Provide the (x, y) coordinate of the cell's center where the given text is located.  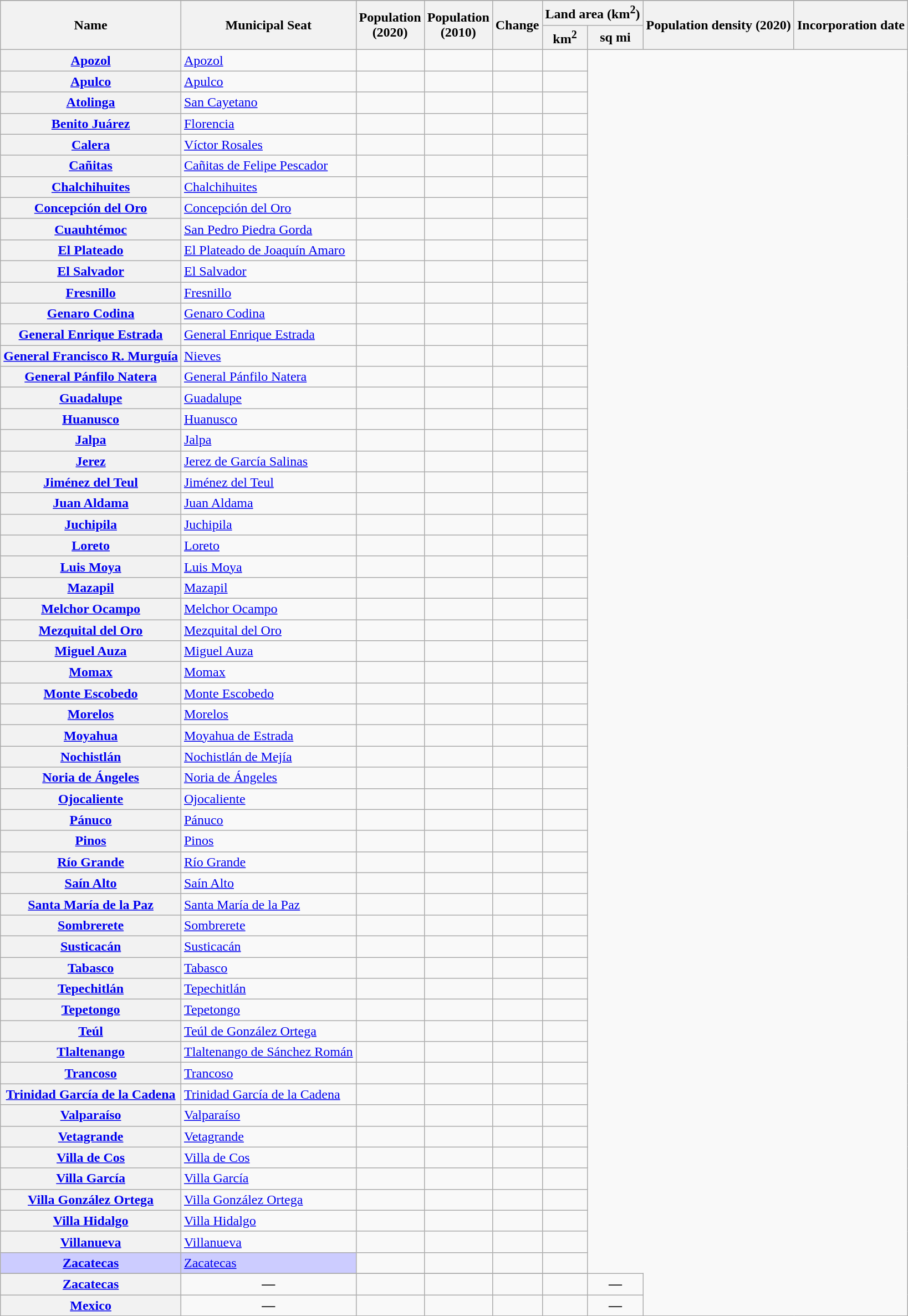
Population(2020) (390, 25)
San Pedro Piedra Gorda (268, 229)
Municipal Seat (268, 25)
km2 (565, 38)
Nochistlán (91, 757)
Name (91, 25)
El Plateado de Joaquín Amaro (268, 250)
Calera (91, 145)
Tlaltenango de Sánchez Román (268, 1052)
El Plateado (91, 250)
Jerez (91, 461)
San Cayetano (268, 103)
Land area (km2) (593, 13)
Víctor Rosales (268, 145)
Atolinga (91, 103)
Moyahua de Estrada (268, 736)
Incorporation date (850, 25)
Nieves (268, 356)
Cuauhtémoc (91, 229)
Tlaltenango (91, 1052)
Cañitas (91, 166)
Change (517, 25)
Moyahua (91, 736)
Jerez de García Salinas (268, 461)
sq mi (615, 38)
Teúl de González Ortega (268, 1031)
General Francisco R. Murguía (91, 356)
Nochistlán de Mejía (268, 757)
Florencia (268, 124)
Population density (2020) (718, 25)
Cañitas de Felipe Pescador (268, 166)
Population(2010) (458, 25)
Teúl (91, 1031)
Benito Juárez (91, 124)
Mexico (91, 1305)
